Capture the cell that displays the provided text and extract its [x, y] central coordinate. 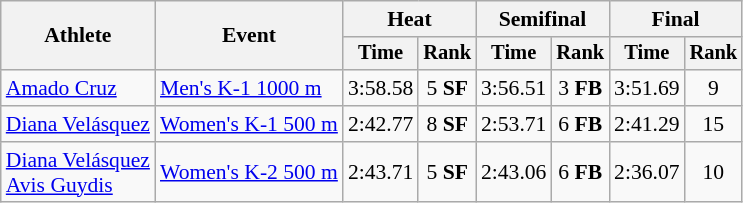
Event [249, 36]
2:36.07 [646, 172]
Semifinal [542, 19]
10 [714, 172]
9 [714, 88]
3:51.69 [646, 88]
Men's K-1 1000 m [249, 88]
Women's K-1 500 m [249, 124]
Diana Velásquez [78, 124]
Amado Cruz [78, 88]
2:43.71 [380, 172]
15 [714, 124]
Diana VelásquezAvis Guydis [78, 172]
8 SF [447, 124]
2:41.29 [646, 124]
2:43.06 [514, 172]
2:42.77 [380, 124]
2:53.71 [514, 124]
Heat [410, 19]
3:58.58 [380, 88]
Athlete [78, 36]
3 FB [580, 88]
Final [676, 19]
3:56.51 [514, 88]
Women's K-2 500 m [249, 172]
